Pinpoint the cell where the given text exists, returning its [x, y] midpoint coordinate. 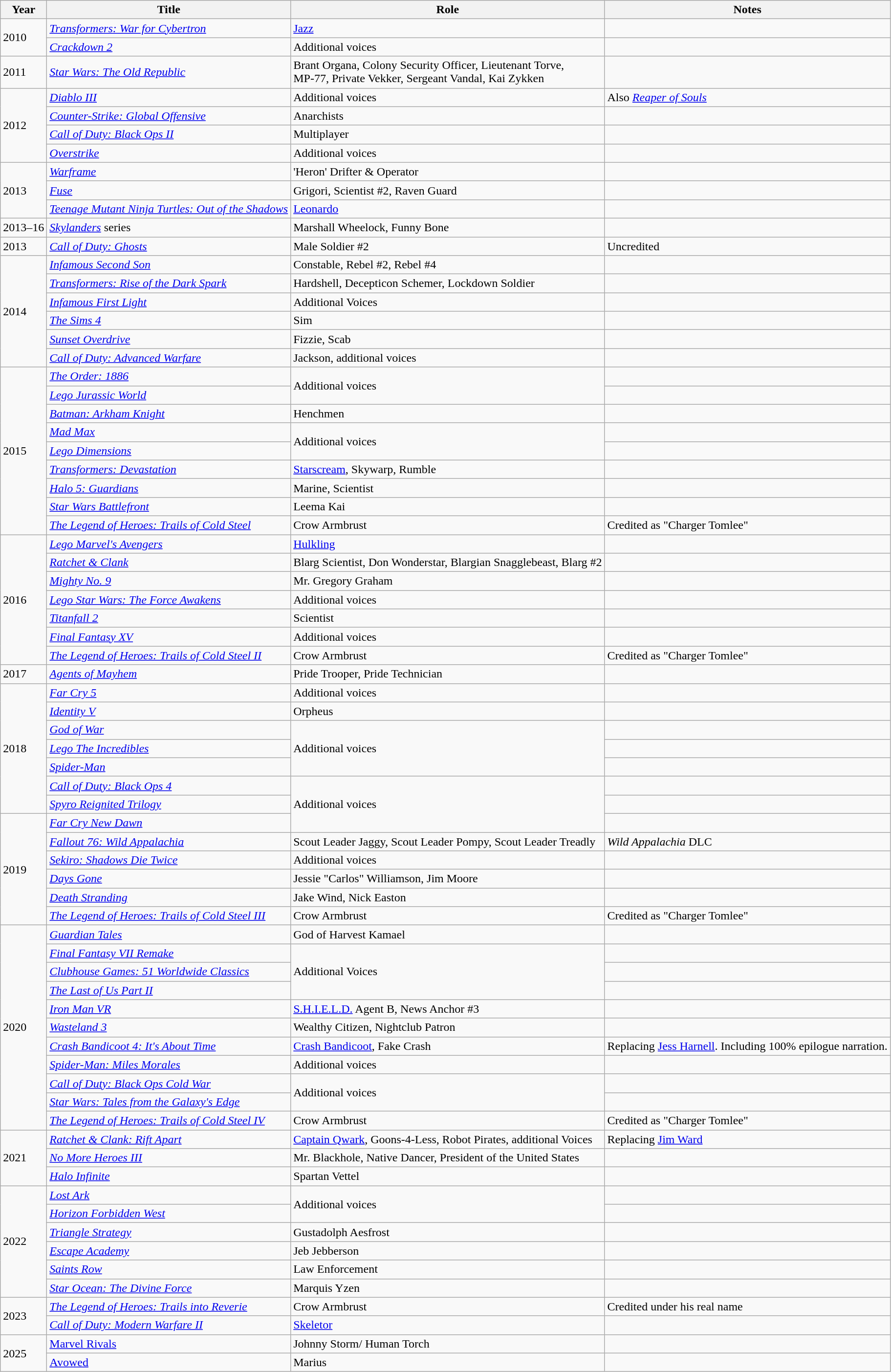
Marius [448, 1362]
Crash Bandicoot 4: It's About Time [169, 1046]
Infamous First Light [169, 302]
Titanfall 2 [169, 618]
Lego Dimensions [169, 451]
Star Wars Battlefront [169, 506]
Mr. Blackhole, Native Dancer, President of the United States [448, 1158]
Iron Man VR [169, 1009]
Call of Duty: Modern Warfare II [169, 1325]
Multiplayer [448, 134]
2023 [23, 1316]
God of Harvest Kamael [448, 935]
Fuse [169, 190]
Far Cry 5 [169, 693]
Sunset Overdrive [169, 339]
Counter-Strike: Global Offensive [169, 116]
Overstrike [169, 153]
Lego Star Wars: The Force Awakens [169, 600]
Henchmen [448, 414]
Jeb Jebberson [448, 1251]
Halo Infinite [169, 1176]
The Legend of Heroes: Trails of Cold Steel [169, 525]
Title [169, 10]
Ratchet & Clank [169, 563]
Gustadolph Aesfrost [448, 1232]
Final Fantasy XV [169, 637]
Clubhouse Games: 51 Worldwide Classics [169, 972]
Spartan Vettel [448, 1176]
Uncredited [747, 246]
Captain Qwark, Goons-4-Less, Robot Pirates, additional Voices [448, 1139]
2014 [23, 311]
The Legend of Heroes: Trails of Cold Steel III [169, 916]
Fizzie, Scab [448, 339]
Anarchists [448, 116]
Pride Trooper, Pride Technician [448, 674]
Avowed [169, 1362]
Saints Row [169, 1269]
Horizon Forbidden West [169, 1214]
Spider-Man: Miles Morales [169, 1065]
Sim [448, 321]
Scientist [448, 618]
Starscream, Skywarp, Rumble [448, 469]
Marshall Wheelock, Funny Bone [448, 227]
The Legend of Heroes: Trails into Reverie [169, 1307]
Wealthy Citizen, Nightclub Patron [448, 1027]
Teenage Mutant Ninja Turtles: Out of the Shadows [169, 209]
Orpheus [448, 711]
2022 [23, 1241]
Crash Bandicoot, Fake Crash [448, 1046]
Lego Jurassic World [169, 395]
Marine, Scientist [448, 488]
Skeletor [448, 1325]
Ratchet & Clank: Rift Apart [169, 1139]
2018 [23, 748]
The Sims 4 [169, 321]
2019 [23, 869]
Triangle Strategy [169, 1232]
Sekiro: Shadows Die Twice [169, 860]
2012 [23, 125]
Replacing Jess Harnell. Including 100% epilogue narration. [747, 1046]
2015 [23, 451]
Hardshell, Decepticon Schemer, Lockdown Soldier [448, 283]
Final Fantasy VII Remake [169, 953]
Lost Ark [169, 1195]
God of War [169, 730]
Guardian Tales [169, 935]
The Legend of Heroes: Trails of Cold Steel IV [169, 1120]
Year [23, 10]
Scout Leader Jaggy, Scout Leader Pompy, Scout Leader Treadly [448, 841]
Wasteland 3 [169, 1027]
Also Reaper of Souls [747, 97]
The Order: 1886 [169, 376]
Diablo III [169, 97]
Leonardo [448, 209]
2013–16 [23, 227]
Leema Kai [448, 506]
Constable, Rebel #2, Rebel #4 [448, 265]
Far Cry New Dawn [169, 823]
Fallout 76: Wild Appalachia [169, 841]
Grigori, Scientist #2, Raven Guard [448, 190]
Marvel Rivals [169, 1344]
Male Soldier #2 [448, 246]
Replacing Jim Ward [747, 1139]
Spider-Man [169, 767]
Lego The Incredibles [169, 748]
Mighty No. 9 [169, 581]
The Legend of Heroes: Trails of Cold Steel II [169, 655]
Credited under his real name [747, 1307]
2011 [23, 72]
Mad Max [169, 432]
Hulkling [448, 544]
2017 [23, 674]
Jackson, additional voices [448, 358]
Transformers: War for Cybertron [169, 28]
Star Wars: Tales from the Galaxy's Edge [169, 1102]
Star Ocean: The Divine Force [169, 1288]
Jazz [448, 28]
The Last of Us Part II [169, 990]
No More Heroes III [169, 1158]
Transformers: Devastation [169, 469]
Call of Duty: Ghosts [169, 246]
Blarg Scientist, Don Wonderstar, Blargian Snagglebeast, Blarg #2 [448, 563]
Spyro Reignited Trilogy [169, 804]
Call of Duty: Black Ops 4 [169, 785]
Call of Duty: Advanced Warfare [169, 358]
Johnny Storm/ Human Torch [448, 1344]
Agents of Mayhem [169, 674]
Call of Duty: Black Ops Cold War [169, 1083]
Call of Duty: Black Ops II [169, 134]
'Heron' Drifter & Operator [448, 172]
Batman: Arkham Knight [169, 414]
2016 [23, 600]
2025 [23, 1353]
Mr. Gregory Graham [448, 581]
Jessie "Carlos" Williamson, Jim Moore [448, 879]
Marquis Yzen [448, 1288]
Notes [747, 10]
Death Stranding [169, 897]
S.H.I.E.L.D. Agent B, News Anchor #3 [448, 1009]
Halo 5: Guardians [169, 488]
Transformers: Rise of the Dark Spark [169, 283]
Wild Appalachia DLC [747, 841]
Lego Marvel's Avengers [169, 544]
2010 [23, 38]
2021 [23, 1158]
Skylanders series [169, 227]
Star Wars: The Old Republic [169, 72]
Law Enforcement [448, 1269]
Escape Academy [169, 1251]
Infamous Second Son [169, 265]
Identity V [169, 711]
Crackdown 2 [169, 47]
Role [448, 10]
Warframe [169, 172]
2020 [23, 1027]
Jake Wind, Nick Easton [448, 897]
Days Gone [169, 879]
Brant Organa, Colony Security Officer, Lieutenant Torve,MP-77, Private Vekker, Sergeant Vandal, Kai Zykken [448, 72]
